Search for the cell housing the specified text and yield its [X, Y] center coordinate. 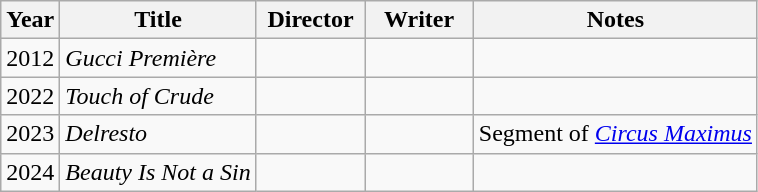
Delresto [158, 134]
Year [30, 20]
Writer [420, 20]
Director [310, 20]
2012 [30, 58]
2024 [30, 172]
Beauty Is Not a Sin [158, 172]
2023 [30, 134]
Segment of Circus Maximus [615, 134]
Title [158, 20]
Notes [615, 20]
Gucci Première [158, 58]
2022 [30, 96]
Touch of Crude [158, 96]
